Return the (X, Y) coordinate for the center point of the cell that contains the specified text.  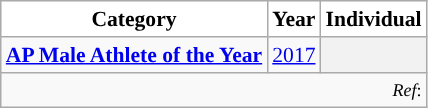
2017 (294, 55)
Individual (374, 19)
AP Male Athlete of the Year (134, 55)
Category (134, 19)
Year (294, 19)
Ref: (214, 90)
